Detect which cell encompasses the target text, then output its (X, Y) center coordinate. 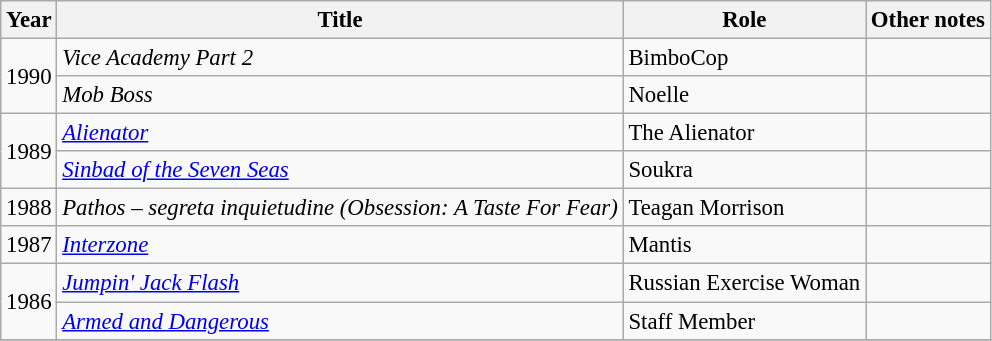
Jumpin' Jack Flash (340, 283)
Mantis (744, 245)
Soukra (744, 170)
Noelle (744, 95)
1988 (29, 208)
Interzone (340, 245)
Russian Exercise Woman (744, 283)
Teagan Morrison (744, 208)
Year (29, 20)
Role (744, 20)
BimboCop (744, 58)
Mob Boss (340, 95)
Title (340, 20)
1987 (29, 245)
Staff Member (744, 321)
1990 (29, 76)
Other notes (928, 20)
Armed and Dangerous (340, 321)
1986 (29, 302)
The Alienator (744, 133)
Vice Academy Part 2 (340, 58)
Sinbad of the Seven Seas (340, 170)
1989 (29, 152)
Alienator (340, 133)
Pathos – segreta inquietudine (Obsession: A Taste For Fear) (340, 208)
